Determine the [x, y] coordinate at the center of the cell enclosing the given text.  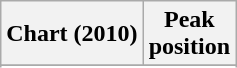
Chart (2010) [72, 34]
Peakposition [189, 34]
